Capture the cell that displays the provided text and extract its (x, y) central coordinate. 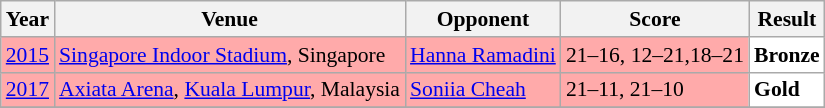
21–11, 21–10 (655, 90)
Soniia Cheah (483, 90)
2015 (28, 55)
Opponent (483, 19)
Year (28, 19)
Axiata Arena, Kuala Lumpur, Malaysia (230, 90)
Score (655, 19)
Hanna Ramadini (483, 55)
Gold (787, 90)
Venue (230, 19)
21–16, 12–21,18–21 (655, 55)
Bronze (787, 55)
Singapore Indoor Stadium, Singapore (230, 55)
Result (787, 19)
2017 (28, 90)
